Identify which cell holds the provided text, then report its (x, y) central coordinate. 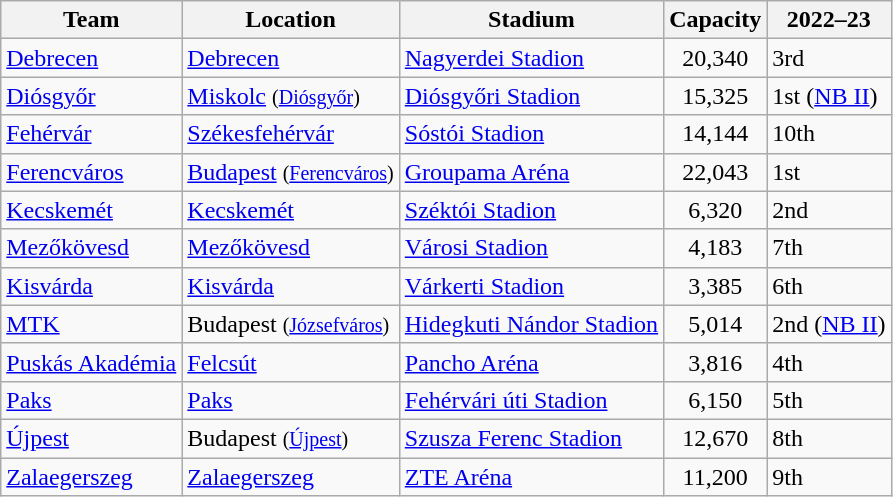
Felcsút (290, 362)
3rd (829, 58)
Budapest (Ferencváros) (290, 172)
Puskás Akadémia (92, 362)
Pancho Aréna (531, 362)
5th (829, 400)
1st (829, 172)
Fehérvár (92, 134)
Fehérvári úti Stadion (531, 400)
15,325 (716, 96)
Groupama Aréna (531, 172)
Team (92, 20)
9th (829, 477)
Hidegkuti Nándor Stadion (531, 324)
3,385 (716, 286)
Széktói Stadion (531, 210)
11,200 (716, 477)
22,043 (716, 172)
Location (290, 20)
Miskolc (Diósgyőr) (290, 96)
6,320 (716, 210)
1st (NB II) (829, 96)
8th (829, 438)
4th (829, 362)
2nd (NB II) (829, 324)
MTK (92, 324)
Diósgyőr (92, 96)
Sóstói Stadion (531, 134)
Székesfehérvár (290, 134)
Budapest (Józsefváros) (290, 324)
Stadium (531, 20)
20,340 (716, 58)
ZTE Aréna (531, 477)
Budapest (Újpest) (290, 438)
3,816 (716, 362)
10th (829, 134)
Városi Stadion (531, 248)
Diósgyőri Stadion (531, 96)
Újpest (92, 438)
Capacity (716, 20)
6,150 (716, 400)
Szusza Ferenc Stadion (531, 438)
2nd (829, 210)
12,670 (716, 438)
5,014 (716, 324)
6th (829, 286)
7th (829, 248)
4,183 (716, 248)
Ferencváros (92, 172)
Nagyerdei Stadion (531, 58)
2022–23 (829, 20)
14,144 (716, 134)
Várkerti Stadion (531, 286)
